Scan for the cell matching the given text and deliver its [X, Y] coordinate at center. 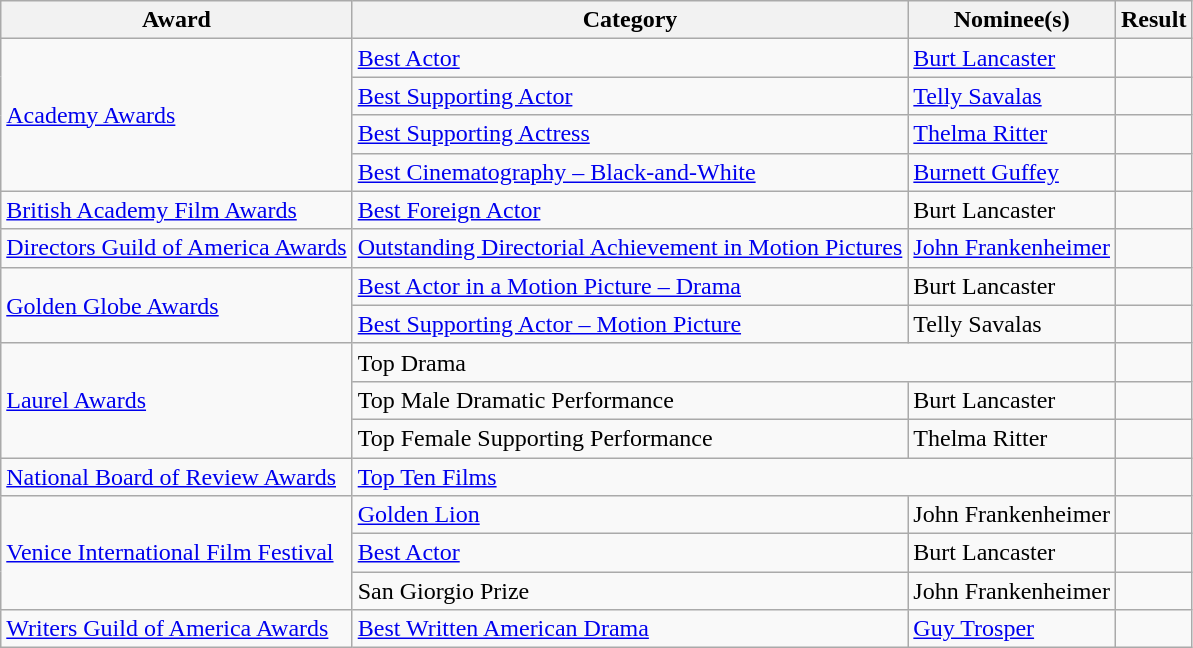
Award [176, 20]
British Academy Film Awards [176, 210]
Top Ten Films [734, 477]
Best Foreign Actor [630, 210]
Golden Globe Awards [176, 305]
Laurel Awards [176, 400]
Best Actor in a Motion Picture – Drama [630, 286]
Academy Awards [176, 115]
Best Cinematography – Black-and-White [630, 172]
Best Written American Drama [630, 629]
Directors Guild of America Awards [176, 248]
Golden Lion [630, 515]
Venice International Film Festival [176, 553]
Top Male Dramatic Performance [630, 400]
Writers Guild of America Awards [176, 629]
Nominee(s) [1012, 20]
Burnett Guffey [1012, 172]
Top Drama [734, 362]
Result [1154, 20]
National Board of Review Awards [176, 477]
San Giorgio Prize [630, 591]
Best Supporting Actor – Motion Picture [630, 324]
Best Supporting Actress [630, 134]
Outstanding Directorial Achievement in Motion Pictures [630, 248]
Best Supporting Actor [630, 96]
Top Female Supporting Performance [630, 438]
Guy Trosper [1012, 629]
Category [630, 20]
